Provide the (X, Y) coordinate of the cell's center where the given text is located.  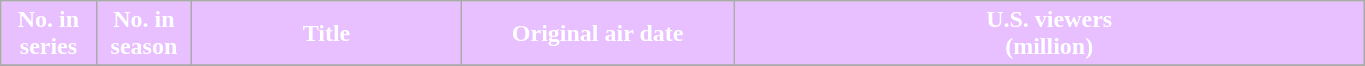
U.S. viewers(million) (1049, 34)
Title (327, 34)
No. inseason (144, 34)
Original air date (598, 34)
No. inseries (48, 34)
